Determine the (x, y) coordinate at the center of the cell enclosing the given text.  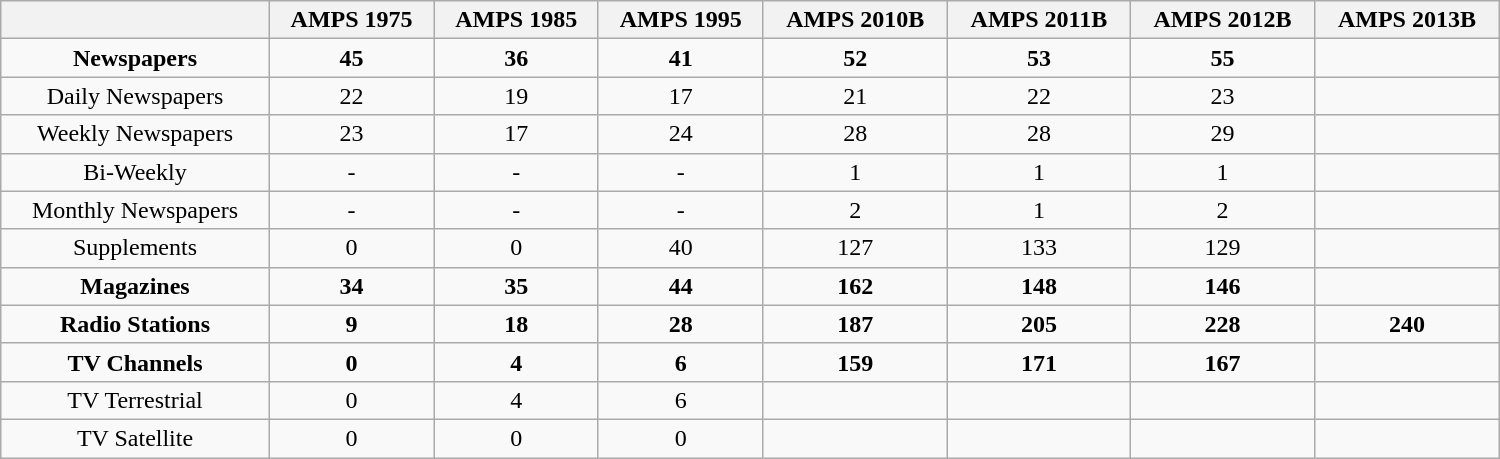
148 (1040, 286)
TV Channels (136, 362)
41 (680, 58)
Bi-Weekly (136, 172)
Magazines (136, 286)
52 (855, 58)
18 (516, 324)
19 (516, 96)
205 (1040, 324)
Newspapers (136, 58)
133 (1040, 248)
55 (1222, 58)
45 (352, 58)
34 (352, 286)
AMPS 2010B (855, 20)
35 (516, 286)
Weekly Newspapers (136, 134)
AMPS 1975 (352, 20)
AMPS 1995 (680, 20)
187 (855, 324)
9 (352, 324)
240 (1408, 324)
Supplements (136, 248)
40 (680, 248)
129 (1222, 248)
AMPS 2012B (1222, 20)
162 (855, 286)
36 (516, 58)
24 (680, 134)
AMPS 2013B (1408, 20)
167 (1222, 362)
21 (855, 96)
127 (855, 248)
Radio Stations (136, 324)
171 (1040, 362)
228 (1222, 324)
TV Satellite (136, 438)
44 (680, 286)
AMPS 2011B (1040, 20)
Daily Newspapers (136, 96)
TV Terrestrial (136, 400)
AMPS 1985 (516, 20)
Monthly Newspapers (136, 210)
146 (1222, 286)
53 (1040, 58)
29 (1222, 134)
159 (855, 362)
